Find where the given text appears and provide that cell's center as [X, Y] coordinate. 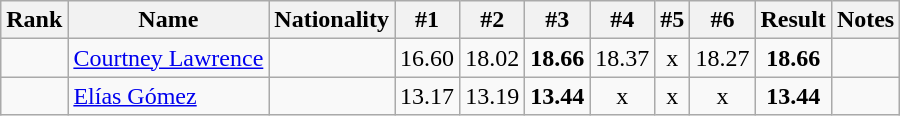
18.27 [722, 58]
Elías Gómez [168, 96]
Notes [865, 20]
#3 [558, 20]
18.37 [622, 58]
Result [793, 20]
Name [168, 20]
Nationality [332, 20]
#4 [622, 20]
#2 [492, 20]
#5 [672, 20]
13.19 [492, 96]
Courtney Lawrence [168, 58]
#1 [428, 20]
13.17 [428, 96]
#6 [722, 20]
18.02 [492, 58]
16.60 [428, 58]
Rank [34, 20]
